Scan for the cell matching the given text and deliver its (X, Y) coordinate at center. 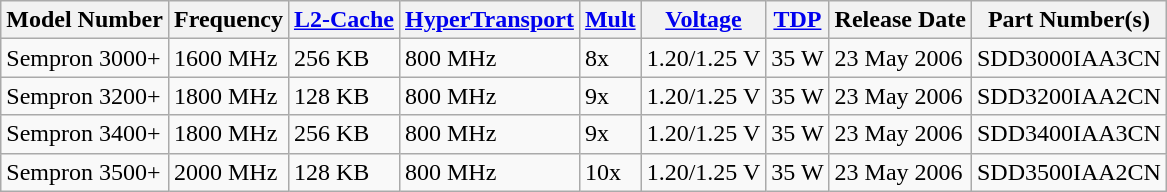
Sempron 3500+ (85, 172)
SDD3400IAA3CN (1068, 134)
Frequency (228, 20)
8x (610, 58)
TDP (798, 20)
SDD3500IAA2CN (1068, 172)
Sempron 3000+ (85, 58)
SDD3000IAA3CN (1068, 58)
1600 MHz (228, 58)
2000 MHz (228, 172)
Sempron 3200+ (85, 96)
Sempron 3400+ (85, 134)
L2-Cache (344, 20)
Release Date (900, 20)
HyperTransport (489, 20)
10x (610, 172)
Model Number (85, 20)
Voltage (704, 20)
Mult (610, 20)
SDD3200IAA2CN (1068, 96)
Part Number(s) (1068, 20)
